Scan for the cell matching the given text and deliver its [X, Y] coordinate at center. 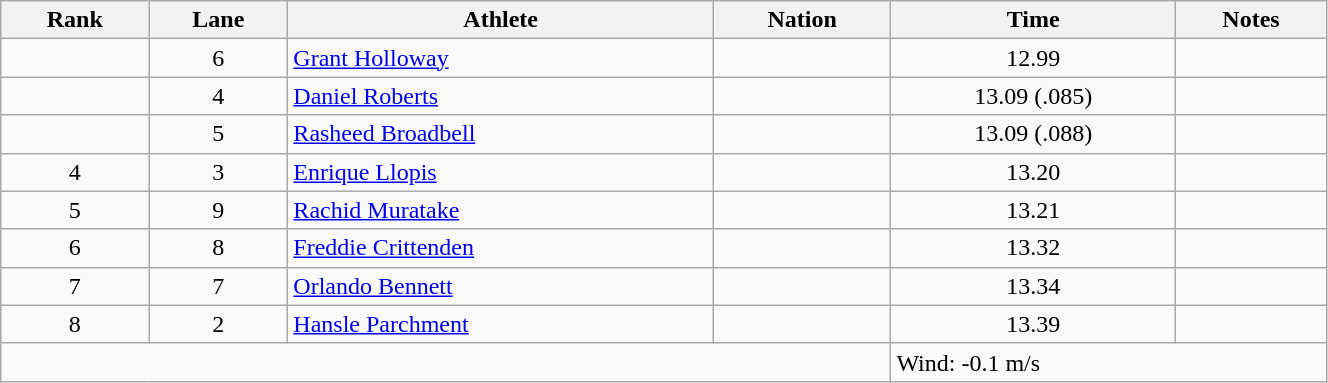
13.09 (.088) [1034, 134]
Rachid Muratake [501, 210]
Lane [218, 20]
9 [218, 210]
Freddie Crittenden [501, 248]
Grant Holloway [501, 58]
Rank [75, 20]
2 [218, 324]
Nation [802, 20]
12.99 [1034, 58]
Athlete [501, 20]
13.32 [1034, 248]
Rasheed Broadbell [501, 134]
Orlando Bennett [501, 286]
Notes [1252, 20]
13.21 [1034, 210]
13.34 [1034, 286]
13.39 [1034, 324]
Enrique Llopis [501, 172]
13.20 [1034, 172]
Hansle Parchment [501, 324]
Daniel Roberts [501, 96]
3 [218, 172]
Wind: -0.1 m/s [1109, 362]
13.09 (.085) [1034, 96]
Time [1034, 20]
